Determine the (x, y) coordinate at the center of the cell enclosing the given text.  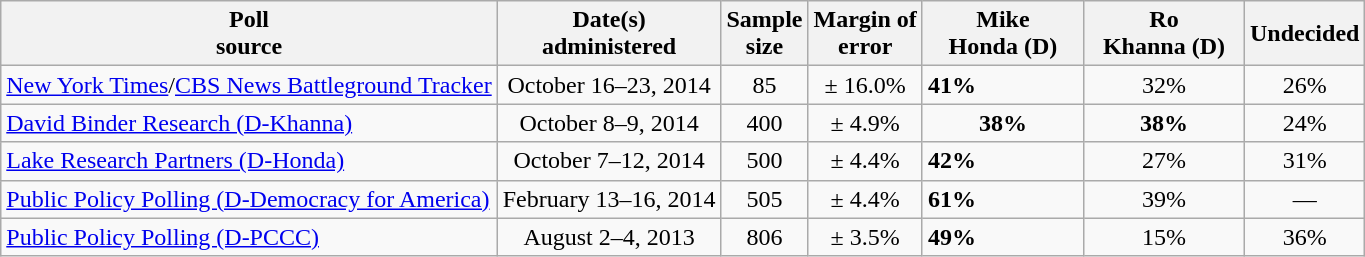
36% (1305, 237)
— (1305, 199)
Public Policy Polling (D-Democracy for America) (249, 199)
August 2–4, 2013 (609, 237)
February 13–16, 2014 (609, 199)
505 (764, 199)
42% (1002, 161)
500 (764, 161)
MikeHonda (D) (1002, 34)
806 (764, 237)
Pollsource (249, 34)
400 (764, 123)
49% (1002, 237)
Undecided (1305, 34)
24% (1305, 123)
± 4.9% (865, 123)
October 16–23, 2014 (609, 85)
27% (1164, 161)
39% (1164, 199)
Lake Research Partners (D-Honda) (249, 161)
Date(s)administered (609, 34)
31% (1305, 161)
± 16.0% (865, 85)
85 (764, 85)
41% (1002, 85)
26% (1305, 85)
Public Policy Polling (D-PCCC) (249, 237)
October 8–9, 2014 (609, 123)
RoKhanna (D) (1164, 34)
32% (1164, 85)
Samplesize (764, 34)
David Binder Research (D-Khanna) (249, 123)
Margin oferror (865, 34)
New York Times/CBS News Battleground Tracker (249, 85)
October 7–12, 2014 (609, 161)
± 3.5% (865, 237)
15% (1164, 237)
61% (1002, 199)
